Determine the (X, Y) coordinate at the center of the cell enclosing the given text.  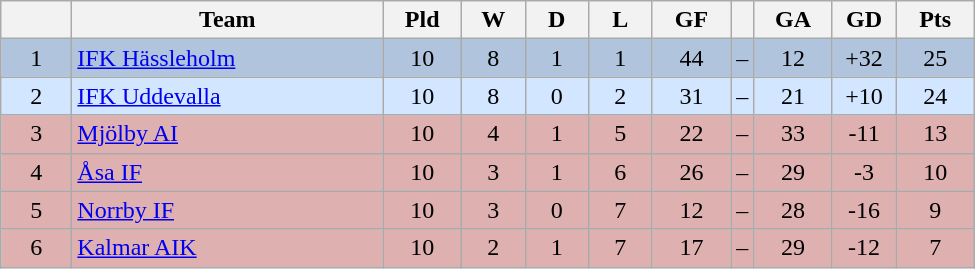
-11 (864, 134)
26 (692, 172)
Åsa IF (228, 172)
Norrby IF (228, 210)
-16 (864, 210)
44 (692, 58)
24 (936, 96)
IFK Hässleholm (228, 58)
+32 (864, 58)
GD (864, 20)
L (621, 20)
33 (794, 134)
GF (692, 20)
Pld (422, 20)
IFK Uddevalla (228, 96)
+10 (864, 96)
Kalmar AIK (228, 248)
31 (692, 96)
25 (936, 58)
D (557, 20)
22 (692, 134)
-3 (864, 172)
17 (692, 248)
W (493, 20)
Team (228, 20)
13 (936, 134)
21 (794, 96)
GA (794, 20)
Pts (936, 20)
9 (936, 210)
-12 (864, 248)
28 (794, 210)
Mjölby AI (228, 134)
